Search for the cell housing the specified text and yield its [x, y] center coordinate. 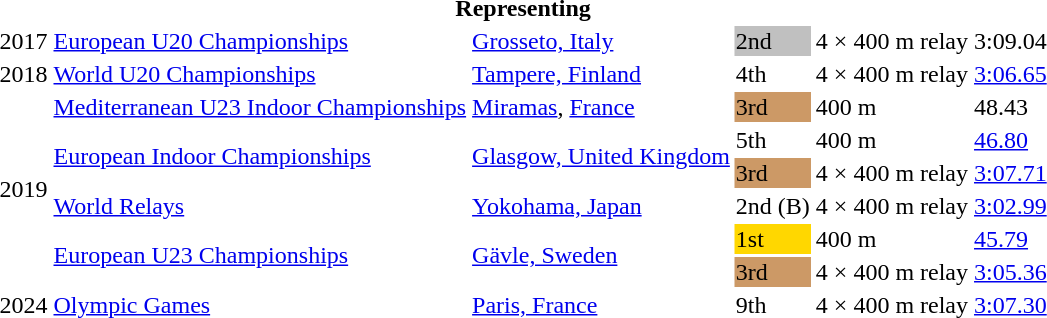
World U20 Championships [260, 74]
Mediterranean U23 Indoor Championships [260, 107]
1st [772, 239]
2nd (B) [772, 206]
World Relays [260, 206]
European Indoor Championships [260, 156]
5th [772, 140]
European U20 Championships [260, 41]
Grosseto, Italy [602, 41]
4th [772, 74]
Yokohama, Japan [602, 206]
European U23 Championships [260, 256]
Miramas, France [602, 107]
Gävle, Sweden [602, 256]
Glasgow, United Kingdom [602, 156]
2nd [772, 41]
Tampere, Finland [602, 74]
